Pinpoint the cell where the given text exists, returning its (x, y) midpoint coordinate. 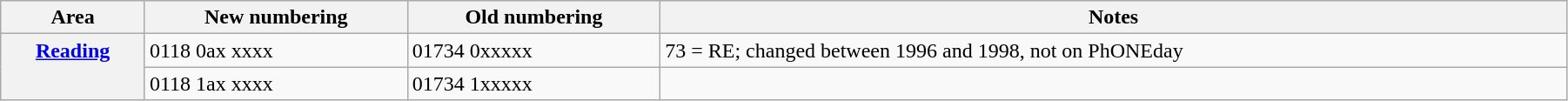
0118 0ax xxxx (276, 50)
01734 0xxxxx (533, 50)
New numbering (276, 17)
73 = RE; changed between 1996 and 1998, not on PhONEday (1114, 50)
Old numbering (533, 17)
Area (73, 17)
Reading (73, 67)
Notes (1114, 17)
01734 1xxxxx (533, 84)
0118 1ax xxxx (276, 84)
